Return (x, y) of the center of cell containing provided text 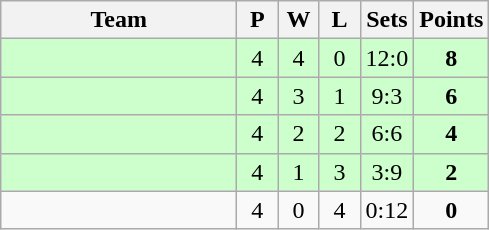
9:3 (387, 96)
0:12 (387, 210)
3:9 (387, 172)
6:6 (387, 134)
6 (452, 96)
L (340, 20)
Team (119, 20)
P (258, 20)
8 (452, 58)
Points (452, 20)
Sets (387, 20)
12:0 (387, 58)
W (298, 20)
